Detect which cell encompasses the target text, then output its (X, Y) center coordinate. 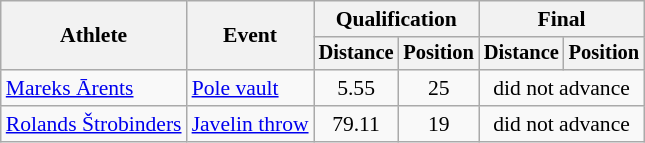
Javelin throw (250, 124)
Rolands Štrobinders (94, 124)
Event (250, 36)
79.11 (356, 124)
25 (438, 88)
Final (562, 19)
Qualification (396, 19)
5.55 (356, 88)
Athlete (94, 36)
19 (438, 124)
Pole vault (250, 88)
Mareks Ārents (94, 88)
